Search for the cell housing the specified text and yield its (x, y) center coordinate. 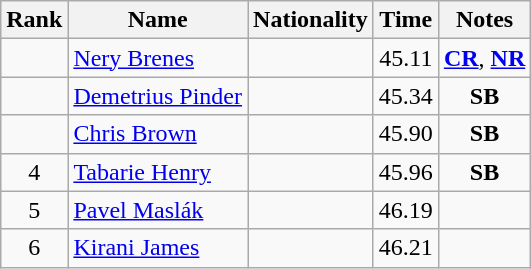
Time (406, 20)
Nery Brenes (158, 58)
Chris Brown (158, 134)
45.34 (406, 96)
Name (158, 20)
Demetrius Pinder (158, 96)
Rank (34, 20)
5 (34, 210)
4 (34, 172)
46.21 (406, 248)
6 (34, 248)
Tabarie Henry (158, 172)
45.11 (406, 58)
Pavel Maslák (158, 210)
45.96 (406, 172)
CR, NR (484, 58)
Notes (484, 20)
46.19 (406, 210)
45.90 (406, 134)
Kirani James (158, 248)
Nationality (311, 20)
